Find where the given text appears and provide that cell's center as (X, Y) coordinate. 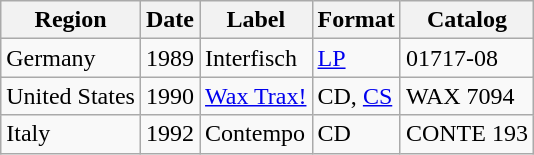
1992 (170, 134)
Contempo (256, 134)
Date (170, 20)
Format (356, 20)
CONTE 193 (466, 134)
Italy (71, 134)
Interfisch (256, 58)
WAX 7094 (466, 96)
1989 (170, 58)
Germany (71, 58)
Wax Trax! (256, 96)
01717-08 (466, 58)
1990 (170, 96)
Catalog (466, 20)
CD (356, 134)
United States (71, 96)
LP (356, 58)
Region (71, 20)
CD, CS (356, 96)
Label (256, 20)
